Search for the cell housing the specified text and yield its [x, y] center coordinate. 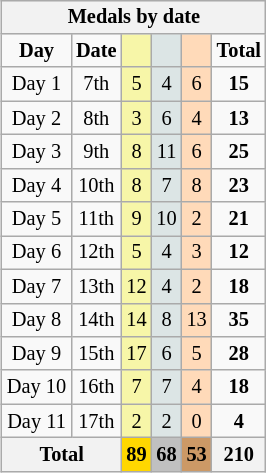
Day 8 [36, 320]
10 [167, 219]
8th [96, 118]
28 [239, 354]
14th [96, 320]
Day 5 [36, 219]
Day 1 [36, 84]
23 [239, 185]
15th [96, 354]
210 [239, 455]
11th [96, 219]
9 [136, 219]
17th [96, 421]
13th [96, 286]
25 [239, 152]
Day 3 [36, 152]
14 [136, 320]
Day [36, 51]
Day 11 [36, 421]
7th [96, 84]
68 [167, 455]
53 [197, 455]
21 [239, 219]
35 [239, 320]
Day 6 [36, 253]
12th [96, 253]
Day 9 [36, 354]
9th [96, 152]
89 [136, 455]
10th [96, 185]
Date [96, 51]
Day 7 [36, 286]
Medals by date [134, 17]
11 [167, 152]
Day 4 [36, 185]
16th [96, 387]
17 [136, 354]
15 [239, 84]
Day 2 [36, 118]
0 [197, 421]
Day 10 [36, 387]
